Identify which cell holds the provided text, then report its (x, y) central coordinate. 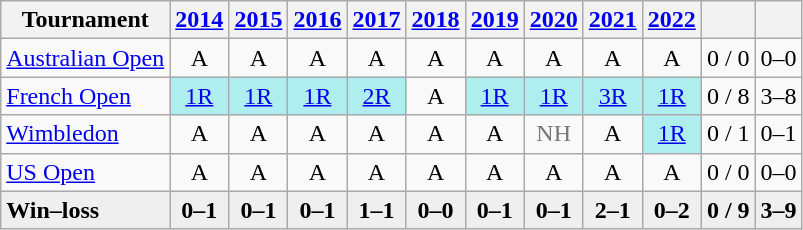
2R (376, 96)
0 / 9 (728, 210)
3R (612, 96)
French Open (86, 96)
1–1 (376, 210)
2015 (258, 20)
2021 (612, 20)
2–1 (612, 210)
NH (554, 134)
2019 (494, 20)
3–9 (778, 210)
Wimbledon (86, 134)
0 / 8 (728, 96)
2016 (318, 20)
2022 (672, 20)
0 / 1 (728, 134)
Australian Open (86, 58)
2014 (200, 20)
2017 (376, 20)
2018 (436, 20)
Win–loss (86, 210)
Tournament (86, 20)
0–2 (672, 210)
US Open (86, 172)
3–8 (778, 96)
2020 (554, 20)
